Identify which cell holds the provided text, then report its [X, Y] central coordinate. 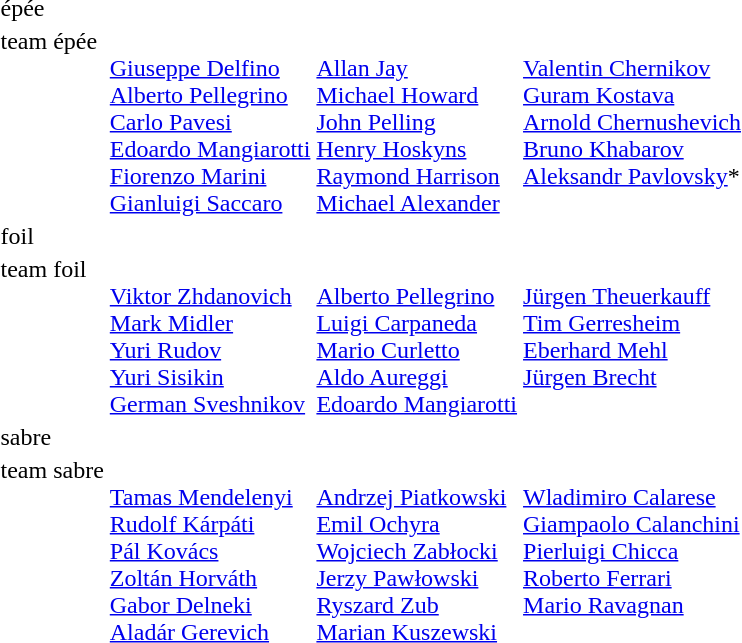
Viktor ZhdanovichMark MidlerYuri RudovYuri SisikinGerman Sveshnikov [210, 336]
Allan JayMichael HowardJohn PellingHenry HoskynsRaymond HarrisonMichael Alexander [417, 122]
Giuseppe DelfinoAlberto PellegrinoCarlo PavesiEdoardo MangiarottiFiorenzo MariniGianluigi Saccaro [210, 122]
Alberto PellegrinoLuigi CarpanedaMario CurlettoAldo AureggiEdoardo Mangiarotti [417, 336]
